Return [x, y] of the center of cell containing provided text 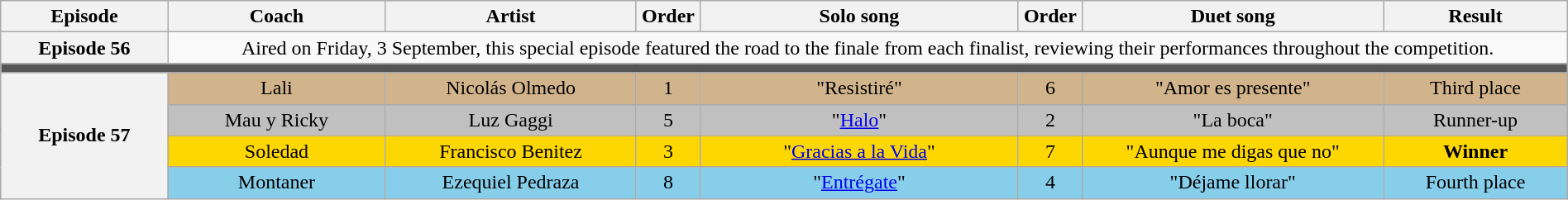
Nicolás Olmedo [511, 88]
Fourth place [1475, 183]
1 [668, 88]
"Halo" [859, 120]
Duet song [1233, 17]
5 [668, 120]
Episode 56 [84, 48]
"Resistiré" [859, 88]
7 [1050, 151]
"Gracias a la Vida" [859, 151]
Mau y Ricky [276, 120]
Winner [1475, 151]
Montaner [276, 183]
Soledad [276, 151]
"Déjame llorar" [1233, 183]
Result [1475, 17]
Runner-up [1475, 120]
Episode [84, 17]
Episode 57 [84, 136]
2 [1050, 120]
"La boca" [1233, 120]
Francisco Benitez [511, 151]
Lali [276, 88]
Artist [511, 17]
Ezequiel Pedraza [511, 183]
Third place [1475, 88]
3 [668, 151]
"Entrégate" [859, 183]
4 [1050, 183]
Solo song [859, 17]
8 [668, 183]
"Aunque me digas que no" [1233, 151]
6 [1050, 88]
"Amor es presente" [1233, 88]
Coach [276, 17]
Luz Gaggi [511, 120]
